Extract the [x, y] coordinate from the center of the cell holding the provided text.  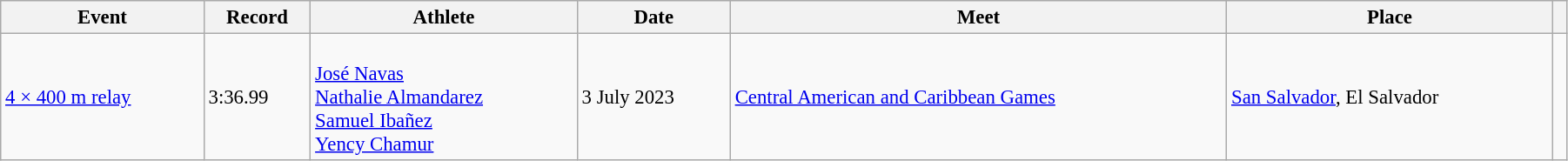
Record [258, 17]
Athlete [444, 17]
4 × 400 m relay [103, 97]
Meet [978, 17]
San Salvador, El Salvador [1390, 97]
Date [653, 17]
3 July 2023 [653, 97]
3:36.99 [258, 97]
Central American and Caribbean Games [978, 97]
Event [103, 17]
José NavasNathalie AlmandarezSamuel IbañezYency Chamur [444, 97]
Place [1390, 17]
